Identify which cell holds the provided text, then report its (X, Y) central coordinate. 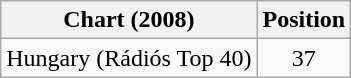
37 (304, 58)
Hungary (Rádiós Top 40) (129, 58)
Position (304, 20)
Chart (2008) (129, 20)
